Detect which cell encompasses the target text, then output its [X, Y] center coordinate. 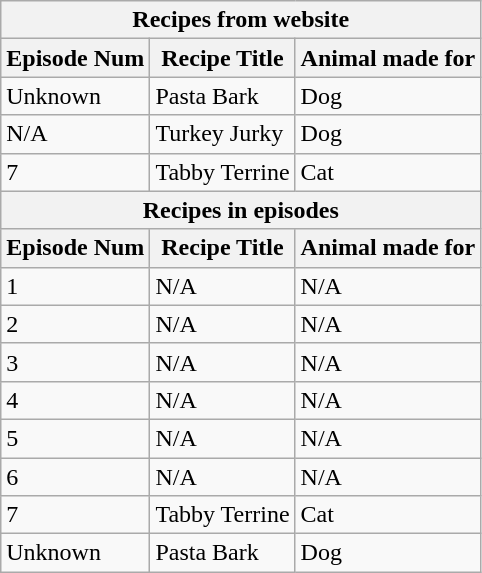
5 [76, 438]
Turkey Jurky [222, 134]
Recipes in episodes [241, 210]
3 [76, 362]
4 [76, 400]
1 [76, 286]
Recipes from website [241, 20]
6 [76, 477]
2 [76, 324]
